Return (X, Y) of the center of cell containing provided text 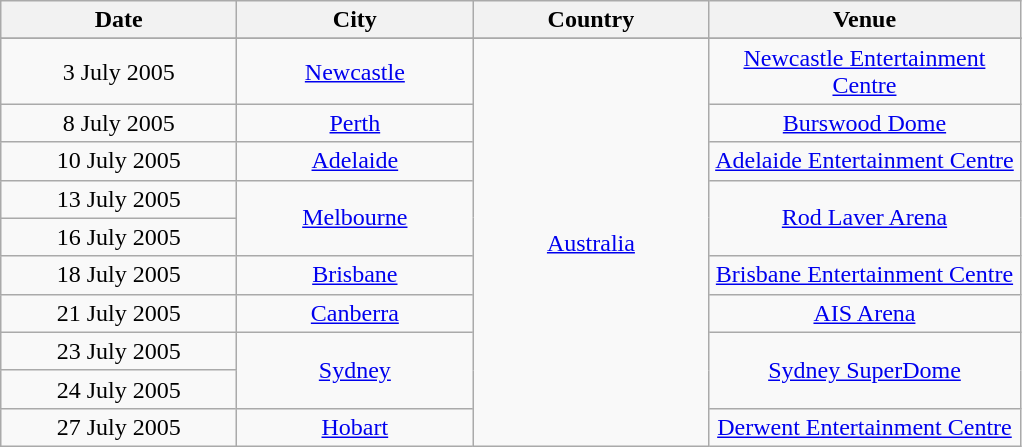
Sydney (355, 370)
21 July 2005 (119, 313)
Venue (864, 20)
Country (591, 20)
Perth (355, 123)
Brisbane (355, 275)
13 July 2005 (119, 199)
Date (119, 20)
10 July 2005 (119, 161)
Rod Laver Arena (864, 218)
3 July 2005 (119, 72)
AIS Arena (864, 313)
8 July 2005 (119, 123)
Melbourne (355, 218)
Hobart (355, 427)
23 July 2005 (119, 351)
Canberra (355, 313)
18 July 2005 (119, 275)
Sydney SuperDome (864, 370)
27 July 2005 (119, 427)
16 July 2005 (119, 237)
24 July 2005 (119, 389)
Newcastle Entertainment Centre (864, 72)
Burswood Dome (864, 123)
Adelaide (355, 161)
City (355, 20)
Adelaide Entertainment Centre (864, 161)
Australia (591, 243)
Derwent Entertainment Centre (864, 427)
Newcastle (355, 72)
Brisbane Entertainment Centre (864, 275)
